From the cell containing the given text, extract its center point as (x, y) coordinate. 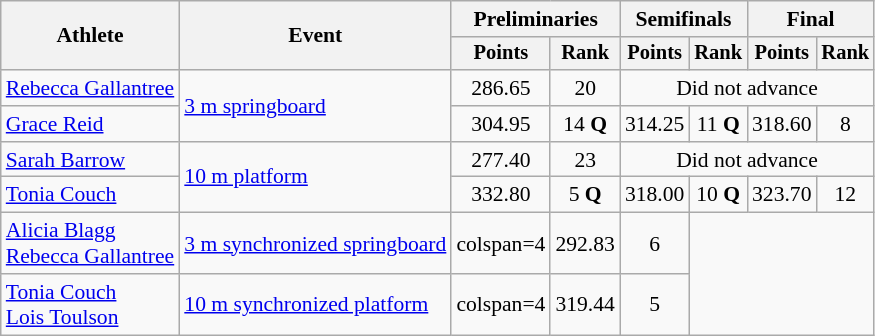
6 (654, 244)
286.65 (500, 88)
Tonia Couch (90, 195)
23 (584, 160)
292.83 (584, 244)
Grace Reid (90, 124)
318.60 (782, 124)
304.95 (500, 124)
277.40 (500, 160)
Athlete (90, 36)
14 Q (584, 124)
314.25 (654, 124)
Final (810, 19)
10 Q (718, 195)
Tonia CouchLois Toulson (90, 304)
10 m synchronized platform (315, 304)
12 (845, 195)
10 m platform (315, 178)
8 (845, 124)
318.00 (654, 195)
5 (654, 304)
5 Q (584, 195)
Alicia BlaggRebecca Gallantree (90, 244)
323.70 (782, 195)
Semifinals (684, 19)
3 m synchronized springboard (315, 244)
Rebecca Gallantree (90, 88)
3 m springboard (315, 106)
332.80 (500, 195)
Preliminaries (536, 19)
11 Q (718, 124)
Sarah Barrow (90, 160)
20 (584, 88)
Event (315, 36)
319.44 (584, 304)
